Scan for the cell matching the given text and deliver its (X, Y) coordinate at center. 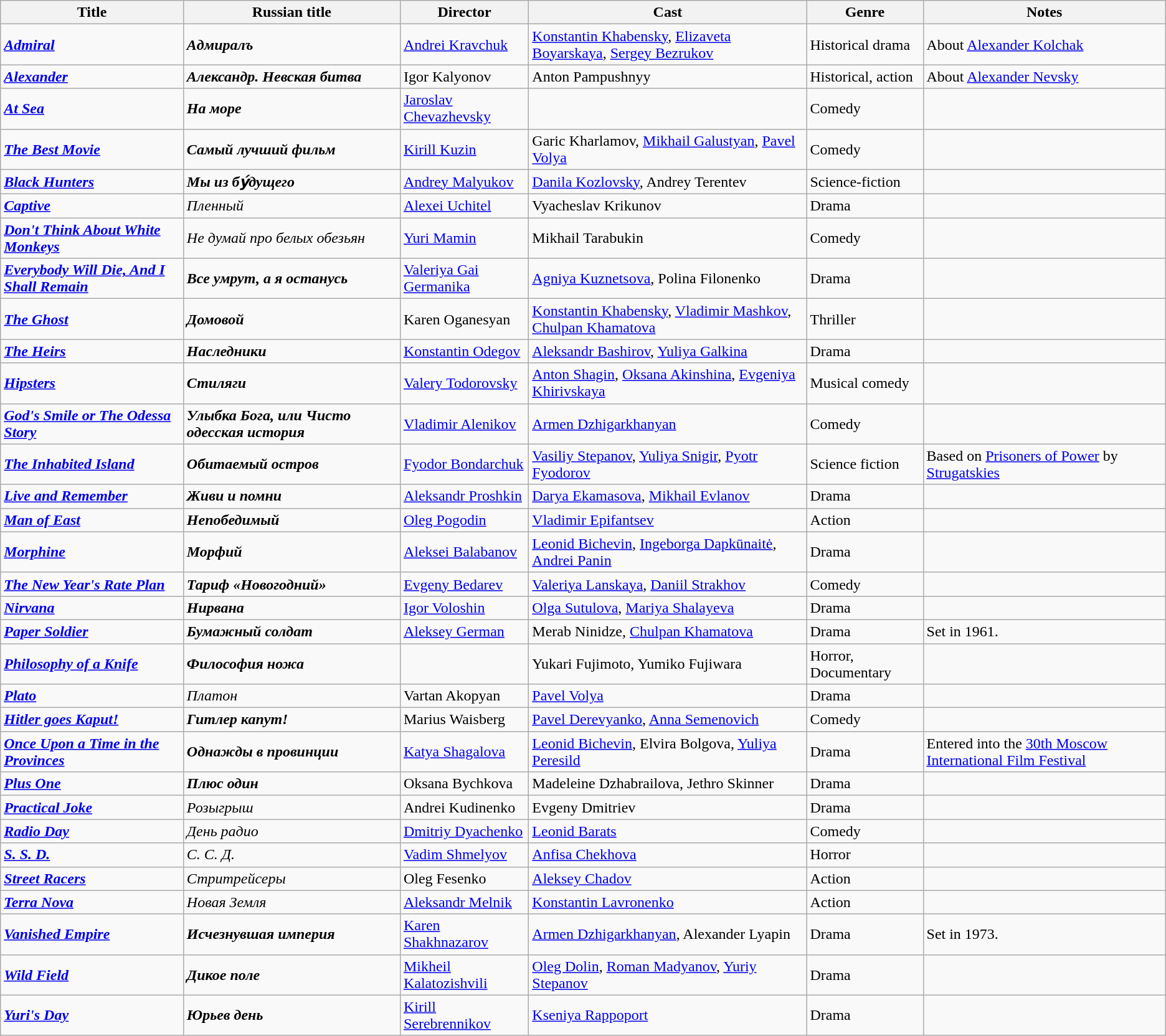
S. S. D. (92, 855)
Anfisa Chekhova (668, 855)
Konstantin Khabensky, Vladimir Mashkov, Chulpan Khamatova (668, 319)
Vladimir Alenikov (464, 423)
Horror (865, 855)
Based on Prisoners of Power by Strugatskies (1044, 464)
Все умрут, а я останусь (291, 279)
Нирвана (291, 608)
Бумажный солдат (291, 631)
Historical drama (865, 45)
Science-fiction (865, 182)
Entered into the 30th Moscow International Film Festival (1044, 752)
Улыбка Бога, или Чисто одесская история (291, 423)
Aleksandr Bashirov, Yuliya Galkina (668, 351)
Морфий (291, 552)
Radio Day (92, 831)
Igor Voloshin (464, 608)
Nirvana (92, 608)
Юрьев день (291, 1015)
Платон (291, 696)
Домовой (291, 319)
Captive (92, 206)
Olga Sutulova, Mariya Shalayeva (668, 608)
Пленный (291, 206)
Oleg Pogodin (464, 520)
The Heirs (92, 351)
Karen Shakhnazarov (464, 934)
Armen Dzhigarkhanyan (668, 423)
Pavel Volya (668, 696)
Plus One (92, 784)
Valeriya Gai Germanika (464, 279)
Once Upon a Time in the Provinces (92, 752)
Musical comedy (865, 384)
Розыгрыш (291, 808)
Kirill Kuzin (464, 149)
Russian title (291, 12)
Wild Field (92, 975)
Andrei Kudinenko (464, 808)
Anton Pampushnyy (668, 77)
Black Hunters (92, 182)
Genre (865, 12)
Leonid Bichevin, Ingeborga Dapkūnaitė, Andrei Panin (668, 552)
Morphine (92, 552)
Yuri's Day (92, 1015)
Kirill Serebrennikov (464, 1015)
Horror, Documentary (865, 664)
Leonid Barats (668, 831)
Yukari Fujimoto, Yumiko Fujiwara (668, 664)
Dmitriy Dyachenko (464, 831)
Marius Waisberg (464, 720)
About Alexander Nevsky (1044, 77)
Однажды в провинции (291, 752)
Notes (1044, 12)
Vadim Shmelyov (464, 855)
Agniya Kuznetsova, Polina Filonenko (668, 279)
Дикое поле (291, 975)
С. С. Д. (291, 855)
Igor Kalyonov (464, 77)
Armen Dzhigarkhanyan, Alexander Lyapin (668, 934)
Valery Todorovsky (464, 384)
Oleg Dolin, Roman Madyanov, Yuriy Stepanov (668, 975)
Cast (668, 12)
Aleksandr Proshkin (464, 496)
Не думай про белых обезьян (291, 238)
На море (291, 108)
About Alexander Kolchak (1044, 45)
Director (464, 12)
Philosophy of a Knife (92, 664)
Aleksey Chadov (668, 878)
Merab Ninidze, Chulpan Khamatova (668, 631)
Vyacheslav Krikunov (668, 206)
Anton Shagin, Oksana Akinshina, Evgeniya Khirivskaya (668, 384)
Тариф «Новогодний» (291, 584)
Oksana Bychkova (464, 784)
Man of East (92, 520)
Set in 1961. (1044, 631)
День радио (291, 831)
Стиляги (291, 384)
Философия ножа (291, 664)
The Inhabited Island (92, 464)
Admiral (92, 45)
Oleg Fesenko (464, 878)
Historical, action (865, 77)
Vladimir Epifantsev (668, 520)
Vartan Akopyan (464, 696)
Leonid Bichevin, Elvira Bolgova, Yuliya Peresild (668, 752)
Обитаемый остров (291, 464)
Стритрейсеры (291, 878)
Aleksandr Melnik (464, 902)
Andrei Kravchuk (464, 45)
Hitler goes Kaput! (92, 720)
Yuri Mamin (464, 238)
Madeleine Dzhabrailova, Jethro Skinner (668, 784)
Мы из бу́дущего (291, 182)
Set in 1973. (1044, 934)
Самый лучший фильм (291, 149)
Paper Soldier (92, 631)
Наследники (291, 351)
At Sea (92, 108)
Danila Kozlovsky, Andrey Terentev (668, 182)
Practical Joke (92, 808)
Новая Земля (291, 902)
God's Smile or The Odessa Story (92, 423)
Valeriya Lanskaya, Daniil Strakhov (668, 584)
The Best Movie (92, 149)
Живи и помни (291, 496)
Thriller (865, 319)
Science fiction (865, 464)
Title (92, 12)
Darya Ekamasova, Mikhail Evlanov (668, 496)
Karen Oganesyan (464, 319)
Mikheil Kalatozishvili (464, 975)
Aleksey German (464, 631)
Don't Think About White Monkeys (92, 238)
Адмиралъ (291, 45)
Street Racers (92, 878)
Konstantin Khabensky, Elizaveta Boyarskaya, Sergey Bezrukov (668, 45)
Everybody Will Die, And I Shall Remain (92, 279)
Garic Kharlamov, Mikhail Galustyan, Pavel Volya (668, 149)
Гитлер капут! (291, 720)
Vasiliy Stepanov, Yuliya Snigir, Pyotr Fyodorov (668, 464)
Непобедимый (291, 520)
Kseniya Rappoport (668, 1015)
Jaroslav Chevazhevsky (464, 108)
Pavel Derevyanko, Anna Semenovich (668, 720)
Александр. Невская битва (291, 77)
Fyodor Bondarchuk (464, 464)
Katya Shagalova (464, 752)
Vanished Empire (92, 934)
Terra Nova (92, 902)
The New Year's Rate Plan (92, 584)
The Ghost (92, 319)
Alexander (92, 77)
Aleksei Balabanov (464, 552)
Konstantin Lavronenko (668, 902)
Evgeny Bedarev (464, 584)
Hipsters (92, 384)
Alexei Uchitel (464, 206)
Evgeny Dmitriev (668, 808)
Плюс один (291, 784)
Mikhail Tarabukin (668, 238)
Konstantin Odegov (464, 351)
Plato (92, 696)
Исчезнувшая империя (291, 934)
Live and Remember (92, 496)
Andrey Malyukov (464, 182)
